Extract the (X, Y) coordinate from the center of the cell holding the provided text.  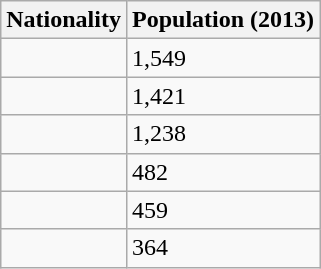
1,549 (222, 58)
364 (222, 248)
Nationality (64, 20)
Population (2013) (222, 20)
482 (222, 172)
1,421 (222, 96)
459 (222, 210)
1,238 (222, 134)
